Search for the cell housing the specified text and yield its (x, y) center coordinate. 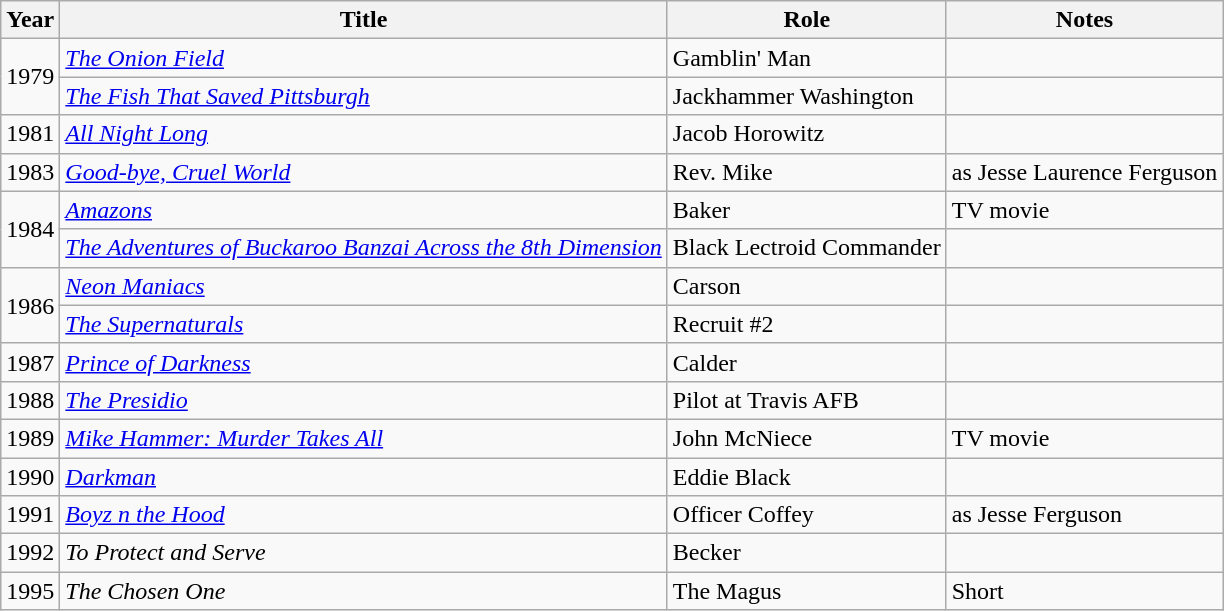
To Protect and Serve (364, 553)
Short (1084, 591)
Jacob Horowitz (806, 134)
Carson (806, 286)
Rev. Mike (806, 172)
Title (364, 20)
Baker (806, 210)
The Fish That Saved Pittsburgh (364, 96)
1987 (30, 362)
The Supernaturals (364, 324)
Black Lectroid Commander (806, 248)
1983 (30, 172)
Eddie Black (806, 477)
1989 (30, 438)
1986 (30, 305)
John McNiece (806, 438)
Role (806, 20)
The Adventures of Buckaroo Banzai Across the 8th Dimension (364, 248)
Neon Maniacs (364, 286)
Year (30, 20)
1990 (30, 477)
Officer Coffey (806, 515)
1981 (30, 134)
1992 (30, 553)
All Night Long (364, 134)
The Magus (806, 591)
Prince of Darkness (364, 362)
Mike Hammer: Murder Takes All (364, 438)
1984 (30, 229)
1995 (30, 591)
The Chosen One (364, 591)
1979 (30, 77)
The Presidio (364, 400)
Boyz n the Hood (364, 515)
1991 (30, 515)
Good-bye, Cruel World (364, 172)
Notes (1084, 20)
Pilot at Travis AFB (806, 400)
Amazons (364, 210)
Gamblin' Man (806, 58)
Darkman (364, 477)
Becker (806, 553)
Recruit #2 (806, 324)
Jackhammer Washington (806, 96)
The Onion Field (364, 58)
Calder (806, 362)
as Jesse Laurence Ferguson (1084, 172)
1988 (30, 400)
as Jesse Ferguson (1084, 515)
